Provide the (x, y) coordinate of the cell's center where the given text is located.  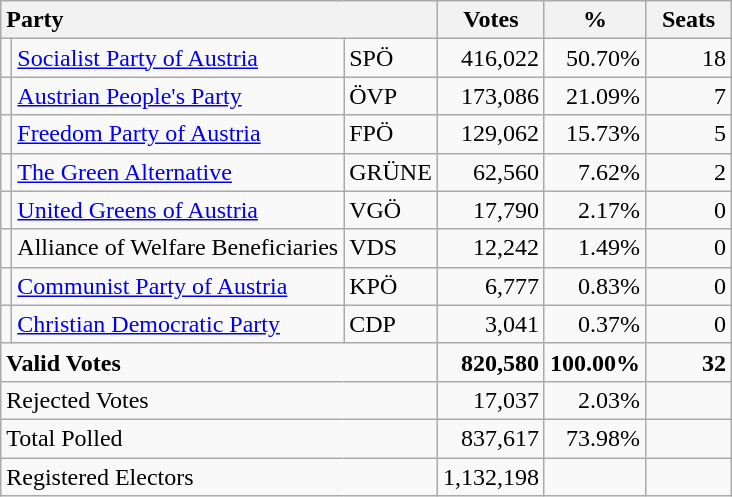
Rejected Votes (220, 400)
17,037 (490, 400)
6,777 (490, 286)
Socialist Party of Austria (178, 58)
2.17% (594, 210)
3,041 (490, 324)
Alliance of Welfare Beneficiaries (178, 248)
Registered Electors (220, 477)
173,086 (490, 96)
ÖVP (391, 96)
15.73% (594, 134)
21.09% (594, 96)
100.00% (594, 362)
5 (689, 134)
% (594, 20)
Communist Party of Austria (178, 286)
32 (689, 362)
17,790 (490, 210)
GRÜNE (391, 172)
7 (689, 96)
United Greens of Austria (178, 210)
Party (220, 20)
0.37% (594, 324)
Freedom Party of Austria (178, 134)
1.49% (594, 248)
129,062 (490, 134)
FPÖ (391, 134)
CDP (391, 324)
The Green Alternative (178, 172)
VDS (391, 248)
0.83% (594, 286)
Seats (689, 20)
Total Polled (220, 438)
SPÖ (391, 58)
12,242 (490, 248)
73.98% (594, 438)
VGÖ (391, 210)
18 (689, 58)
416,022 (490, 58)
Austrian People's Party (178, 96)
50.70% (594, 58)
62,560 (490, 172)
837,617 (490, 438)
7.62% (594, 172)
2 (689, 172)
Valid Votes (220, 362)
820,580 (490, 362)
Christian Democratic Party (178, 324)
Votes (490, 20)
1,132,198 (490, 477)
2.03% (594, 400)
KPÖ (391, 286)
